Search for the cell housing the specified text and yield its [x, y] center coordinate. 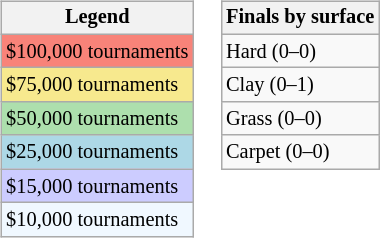
$75,000 tournaments [97, 85]
$10,000 tournaments [97, 220]
Finals by surface [300, 18]
Clay (0–1) [300, 85]
$100,000 tournaments [97, 51]
Grass (0–0) [300, 119]
Hard (0–0) [300, 51]
$25,000 tournaments [97, 152]
$15,000 tournaments [97, 186]
$50,000 tournaments [97, 119]
Carpet (0–0) [300, 152]
Legend [97, 18]
